Return (x, y) of the center of cell containing provided text 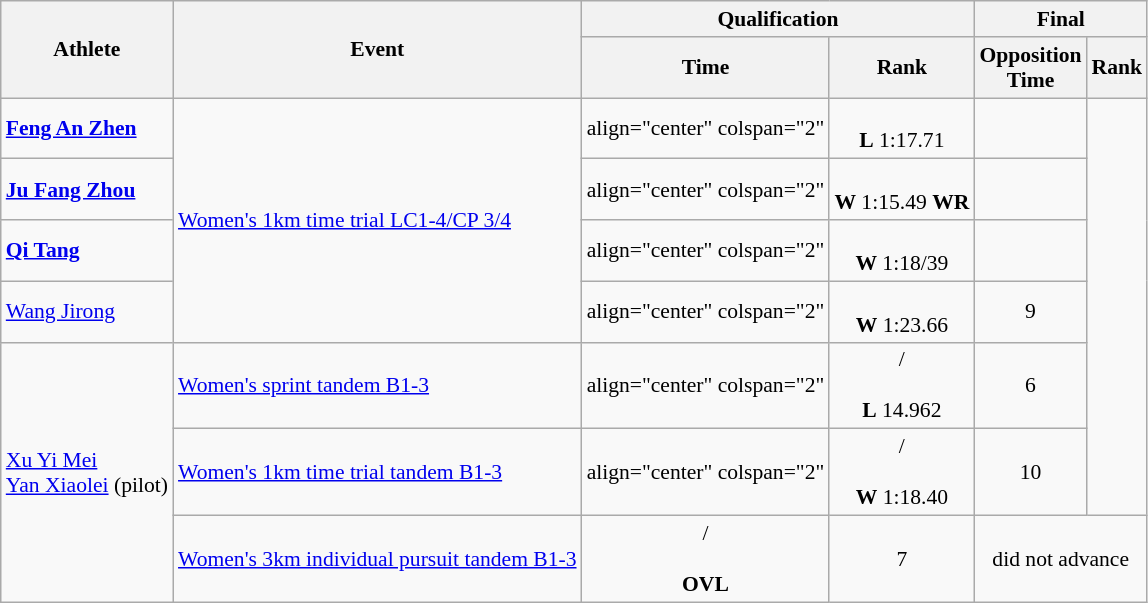
W 1:23.66 (902, 312)
Wang Jirong (87, 312)
Athlete (87, 50)
Women's 3km individual pursuit tandem B1-3 (378, 560)
6 (1030, 386)
/ L 14.962 (902, 386)
Women's sprint tandem B1-3 (378, 386)
9 (1030, 312)
W 1:15.49 WR (902, 190)
OppositionTime (1030, 68)
7 (902, 560)
Qualification (778, 19)
L 1:17.71 (902, 128)
/ OVL (706, 560)
Time (706, 68)
Feng An Zhen (87, 128)
Xu Yi Mei Yan Xiaolei (pilot) (87, 472)
Ju Fang Zhou (87, 190)
W 1:18/39 (902, 250)
10 (1030, 472)
Qi Tang (87, 250)
Final (1060, 19)
Event (378, 50)
/ W 1:18.40 (902, 472)
Women's 1km time trial LC1-4/CP 3/4 (378, 220)
Women's 1km time trial tandem B1-3 (378, 472)
did not advance (1060, 560)
